Output the [x, y] coordinate of the center of the cell containing the given text.  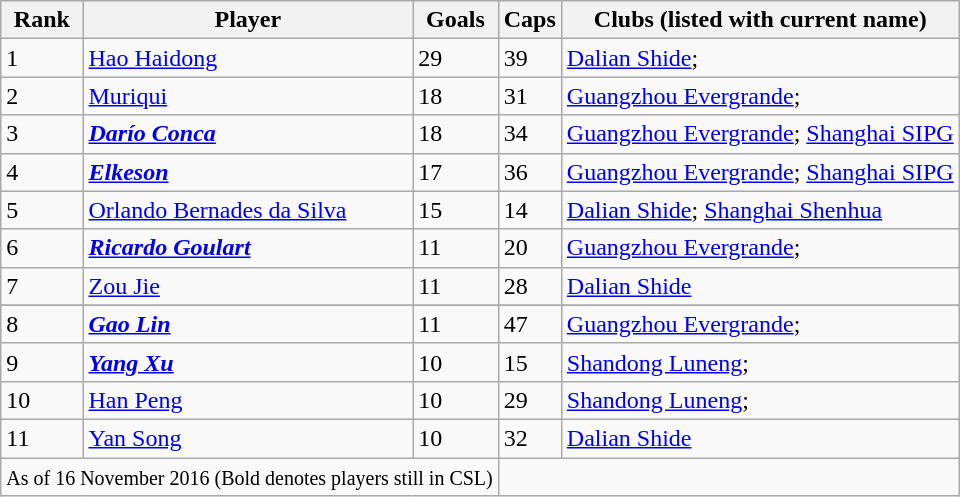
39 [530, 58]
9 [42, 362]
20 [530, 248]
Dalian Shide; [760, 58]
31 [530, 96]
Hao Haidong [248, 58]
Rank [42, 20]
4 [42, 172]
As of 16 November 2016 (Bold denotes players still in CSL) [250, 477]
5 [42, 210]
36 [530, 172]
8 [42, 324]
14 [530, 210]
Elkeson [248, 172]
Muriqui [248, 96]
2 [42, 96]
32 [530, 438]
Goals [456, 20]
1 [42, 58]
Yan Song [248, 438]
Dalian Shide; Shanghai Shenhua [760, 210]
17 [456, 172]
Zou Jie [248, 286]
Clubs (listed with current name) [760, 20]
Orlando Bernades da Silva [248, 210]
28 [530, 286]
Ricardo Goulart [248, 248]
3 [42, 134]
Gao Lin [248, 324]
Caps [530, 20]
Yang Xu [248, 362]
Han Peng [248, 400]
6 [42, 248]
47 [530, 324]
7 [42, 286]
Player [248, 20]
Darío Conca [248, 134]
34 [530, 134]
